Extract the (x, y) coordinate from the center of the cell holding the provided text.  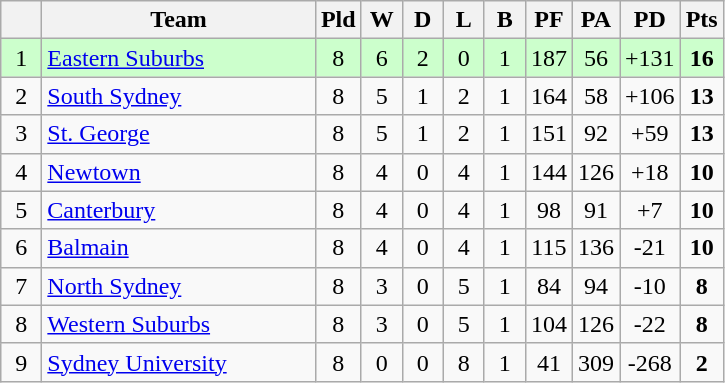
PF (548, 20)
115 (548, 248)
92 (596, 134)
Sydney University (179, 362)
Pts (702, 20)
B (504, 20)
309 (596, 362)
104 (548, 324)
-268 (650, 362)
Canterbury (179, 210)
187 (548, 58)
W (382, 20)
PD (650, 20)
Western Suburbs (179, 324)
84 (548, 286)
+18 (650, 172)
D (422, 20)
94 (596, 286)
L (464, 20)
South Sydney (179, 96)
41 (548, 362)
16 (702, 58)
Team (179, 20)
Balmain (179, 248)
+59 (650, 134)
58 (596, 96)
Eastern Suburbs (179, 58)
56 (596, 58)
151 (548, 134)
+106 (650, 96)
PA (596, 20)
98 (548, 210)
+7 (650, 210)
Newtown (179, 172)
-10 (650, 286)
144 (548, 172)
Pld (338, 20)
7 (22, 286)
North Sydney (179, 286)
St. George (179, 134)
-21 (650, 248)
136 (596, 248)
+131 (650, 58)
164 (548, 96)
91 (596, 210)
9 (22, 362)
-22 (650, 324)
